Output the (x, y) coordinate of the center of the cell containing the given text.  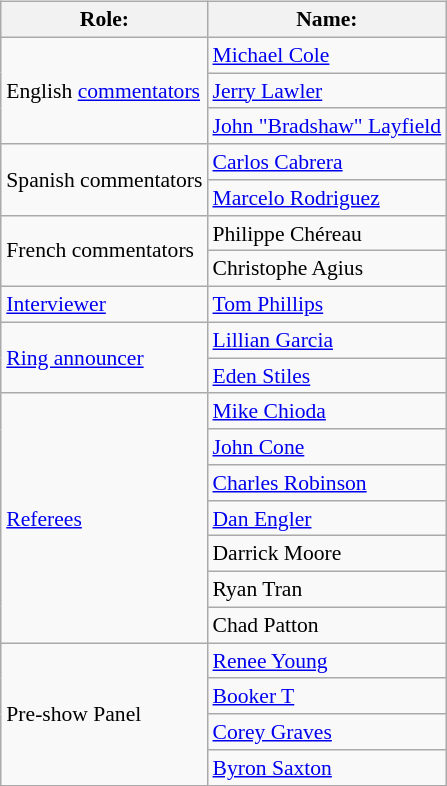
John "Bradshaw" Layfield (326, 126)
Jerry Lawler (326, 91)
Christophe Agius (326, 269)
Byron Saxton (326, 768)
John Cone (326, 447)
Spanish commentators (104, 180)
Ryan Tran (326, 590)
Ring announcer (104, 358)
Chad Patton (326, 625)
Tom Phillips (326, 305)
Eden Stiles (326, 376)
Lillian Garcia (326, 340)
Marcelo Rodriguez (326, 198)
Booker T (326, 696)
Mike Chioda (326, 411)
Pre-show Panel (104, 714)
Michael Cole (326, 55)
English commentators (104, 90)
Name: (326, 20)
Dan Engler (326, 518)
Charles Robinson (326, 483)
Darrick Moore (326, 554)
Interviewer (104, 305)
Philippe Chéreau (326, 233)
Referees (104, 518)
Renee Young (326, 661)
Corey Graves (326, 732)
Role: (104, 20)
Carlos Cabrera (326, 162)
French commentators (104, 250)
